For the text-containing cell, return its midpoint in (x, y) coordinate format. 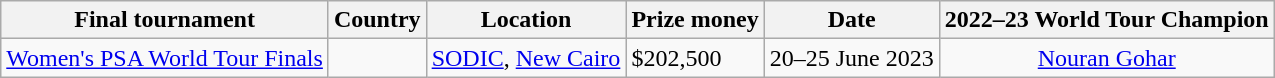
2022–23 World Tour Champion (1106, 20)
SODIC, New Cairo (526, 58)
Date (852, 20)
Nouran Gohar (1106, 58)
Location (526, 20)
Final tournament (165, 20)
$202,500 (695, 58)
Prize money (695, 20)
Country (377, 20)
Women's PSA World Tour Finals (165, 58)
20–25 June 2023 (852, 58)
